Determine the (X, Y) coordinate at the center of the cell enclosing the given text.  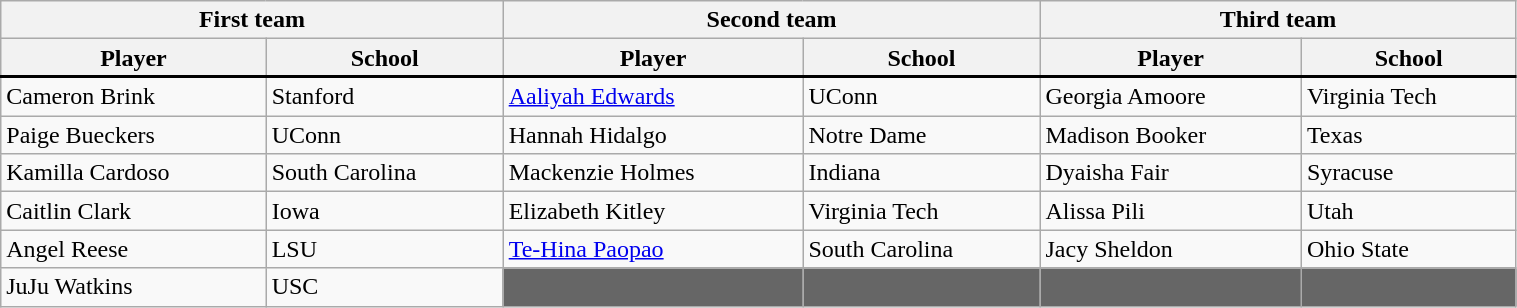
Texas (1408, 135)
USC (384, 287)
Mackenzie Holmes (653, 173)
Iowa (384, 211)
JuJu Watkins (134, 287)
Ohio State (1408, 249)
Dyaisha Fair (1170, 173)
Cameron Brink (134, 96)
Jacy Sheldon (1170, 249)
Aaliyah Edwards (653, 96)
LSU (384, 249)
Hannah Hidalgo (653, 135)
Madison Booker (1170, 135)
Georgia Amoore (1170, 96)
Elizabeth Kitley (653, 211)
Te-Hina Paopao (653, 249)
Caitlin Clark (134, 211)
Indiana (922, 173)
Paige Bueckers (134, 135)
Stanford (384, 96)
Angel Reese (134, 249)
Syracuse (1408, 173)
Utah (1408, 211)
Second team (772, 20)
Third team (1278, 20)
Alissa Pili (1170, 211)
First team (252, 20)
Kamilla Cardoso (134, 173)
Notre Dame (922, 135)
